Determine the (X, Y) coordinate at the center of the cell enclosing the given text.  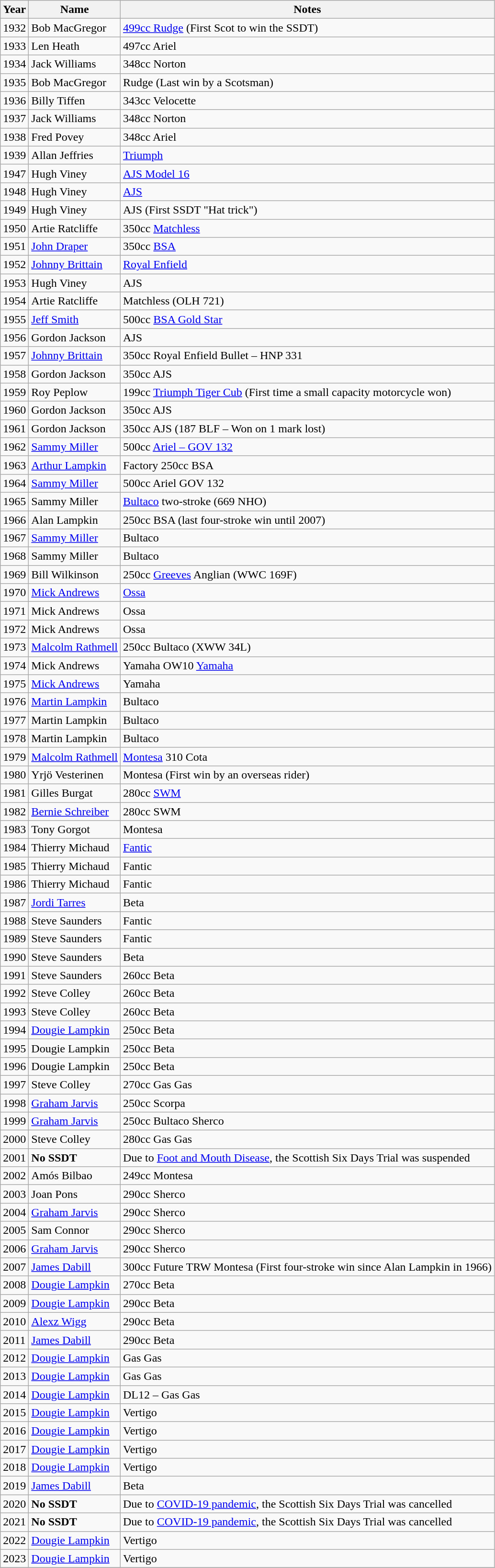
1980 (14, 775)
2002 (14, 1176)
1957 (14, 356)
Fred Povey (75, 137)
2007 (14, 1267)
Yamaha OW10 Yamaha (307, 666)
1955 (14, 319)
1950 (14, 228)
Yamaha (307, 684)
1960 (14, 410)
1989 (14, 939)
1990 (14, 957)
343cc Velocette (307, 101)
Rudge (Last win by a Scotsman) (307, 82)
2012 (14, 1358)
1967 (14, 538)
500cc Ariel – GOV 132 (307, 447)
Alan Lampkin (75, 519)
2000 (14, 1139)
250cc Greeves Anglian (WWC 169F) (307, 575)
270cc Gas Gas (307, 1084)
1991 (14, 975)
1936 (14, 101)
Montesa 310 Cota (307, 756)
249cc Montesa (307, 1176)
2018 (14, 1467)
1987 (14, 902)
Gilles Burgat (75, 793)
1954 (14, 301)
2016 (14, 1431)
Billy Tiffen (75, 101)
Jeff Smith (75, 319)
1993 (14, 1012)
Bernie Schreiber (75, 812)
1996 (14, 1066)
Factory 250cc BSA (307, 465)
2005 (14, 1230)
1949 (14, 210)
Montesa (307, 830)
500cc BSA Gold Star (307, 319)
2009 (14, 1303)
Matchless (OLH 721) (307, 301)
1951 (14, 247)
2022 (14, 1540)
2001 (14, 1158)
250cc BSA (last four-stroke win until 2007) (307, 519)
1994 (14, 1030)
2017 (14, 1449)
1977 (14, 720)
1959 (14, 392)
2011 (14, 1340)
Joan Pons (75, 1194)
1962 (14, 447)
1986 (14, 884)
AJS Model 16 (307, 173)
1985 (14, 866)
1953 (14, 283)
Tony Gorgot (75, 830)
Alexz Wigg (75, 1321)
1966 (14, 519)
1938 (14, 137)
2014 (14, 1395)
2006 (14, 1249)
1979 (14, 756)
John Draper (75, 247)
Year (14, 10)
1995 (14, 1048)
2023 (14, 1558)
500cc Ariel GOV 132 (307, 483)
1988 (14, 921)
350cc Royal Enfield Bullet – HNP 331 (307, 356)
1948 (14, 192)
1963 (14, 465)
1968 (14, 556)
2021 (14, 1522)
348cc Ariel (307, 137)
Sam Connor (75, 1230)
1997 (14, 1084)
DL12 – Gas Gas (307, 1395)
199cc Triumph Tiger Cub (First time a small capacity motorcycle won) (307, 392)
1976 (14, 702)
Allan Jeffries (75, 155)
1999 (14, 1121)
1934 (14, 64)
Arthur Lampkin (75, 465)
1998 (14, 1103)
1978 (14, 738)
1939 (14, 155)
1964 (14, 483)
Notes (307, 10)
1937 (14, 119)
1971 (14, 611)
250cc Scorpa (307, 1103)
1983 (14, 830)
497cc Ariel (307, 46)
1982 (14, 812)
1933 (14, 46)
1947 (14, 173)
1972 (14, 629)
1965 (14, 501)
Len Heath (75, 46)
2008 (14, 1285)
250cc Bultaco (XWW 34L) (307, 647)
Royal Enfield (307, 265)
1984 (14, 848)
1935 (14, 82)
2010 (14, 1321)
Bill Wilkinson (75, 575)
Montesa (First win by an overseas rider) (307, 775)
2020 (14, 1504)
1970 (14, 593)
300cc Future TRW Montesa (First four-stroke win since Alan Lampkin in 1966) (307, 1267)
1969 (14, 575)
Triumph (307, 155)
2004 (14, 1212)
270cc Beta (307, 1285)
Amós Bilbao (75, 1176)
250cc Bultaco Sherco (307, 1121)
Roy Peplow (75, 392)
Jordi Tarres (75, 902)
Yrjö Vesterinen (75, 775)
1973 (14, 647)
1981 (14, 793)
1975 (14, 684)
1932 (14, 28)
1961 (14, 429)
499cc Rudge (First Scot to win the SSDT) (307, 28)
2013 (14, 1376)
1952 (14, 265)
1992 (14, 993)
Due to Foot and Mouth Disease, the Scottish Six Days Trial was suspended (307, 1158)
2015 (14, 1413)
2019 (14, 1486)
1974 (14, 666)
350cc Matchless (307, 228)
280cc Gas Gas (307, 1139)
AJS (First SSDT "Hat trick") (307, 210)
2003 (14, 1194)
1956 (14, 338)
Bultaco two-stroke (669 NHO) (307, 501)
1958 (14, 374)
Name (75, 10)
350cc AJS (187 BLF – Won on 1 mark lost) (307, 429)
350cc BSA (307, 247)
